Provide the (x, y) coordinate of the cell's center where the given text is located.  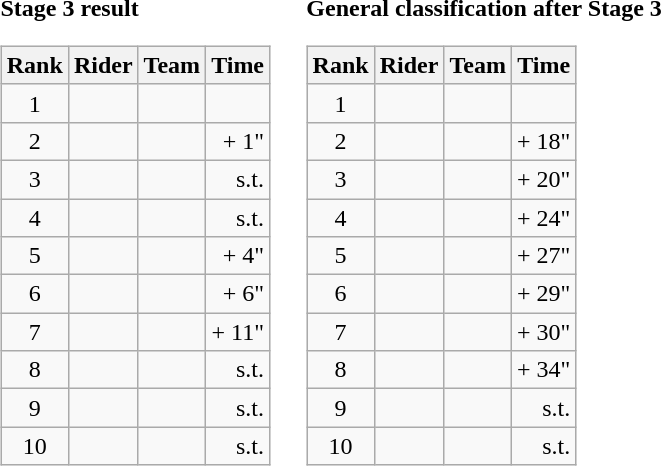
+ 24" (543, 217)
+ 6" (238, 294)
+ 27" (543, 256)
+ 1" (238, 141)
+ 20" (543, 179)
+ 4" (238, 256)
+ 34" (543, 370)
+ 29" (543, 294)
+ 30" (543, 332)
+ 11" (238, 332)
+ 18" (543, 141)
